For the text-containing cell, return its midpoint in (X, Y) coordinate format. 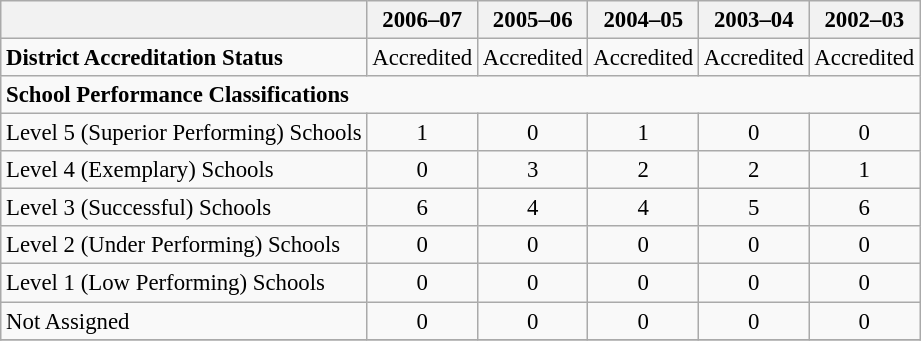
2002–03 (864, 20)
Not Assigned (184, 321)
3 (532, 170)
Level 3 (Successful) Schools (184, 208)
2004–05 (644, 20)
Level 1 (Low Performing) Schools (184, 283)
2005–06 (532, 20)
2003–04 (754, 20)
Level 2 (Under Performing) Schools (184, 245)
Level 5 (Superior Performing) Schools (184, 133)
5 (754, 208)
2006–07 (422, 20)
Level 4 (Exemplary) Schools (184, 170)
District Accreditation Status (184, 58)
School Performance Classifications (460, 95)
